Locate the cell with the specified text and output its (x, y) center coordinate. 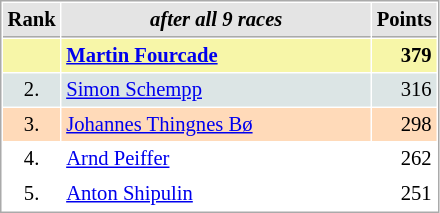
Simon Schempp (216, 90)
Rank (32, 20)
379 (404, 56)
Points (404, 20)
after all 9 races (216, 20)
Anton Shipulin (216, 194)
251 (404, 194)
3. (32, 124)
262 (404, 158)
Martin Fourcade (216, 56)
Arnd Peiffer (216, 158)
316 (404, 90)
Johannes Thingnes Bø (216, 124)
2. (32, 90)
5. (32, 194)
4. (32, 158)
298 (404, 124)
